Return the (X, Y) coordinate for the center point of the cell that contains the specified text.  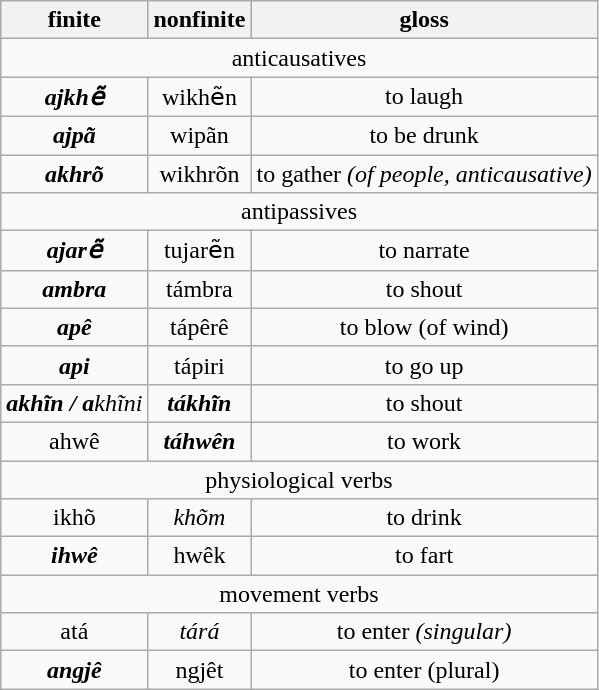
akhrõ (74, 173)
finite (74, 20)
tárá (200, 632)
tujarẽn (200, 251)
táhwên (200, 441)
to enter (singular) (424, 632)
physiological verbs (299, 479)
to drink (424, 518)
to narrate (424, 251)
angjê (74, 670)
wikhrõn (200, 173)
ihwê (74, 556)
tákhĩn (200, 403)
ajarẽ (74, 251)
ajkhẽ (74, 97)
ikhõ (74, 518)
khõm (200, 518)
nonfinite (200, 20)
api (74, 365)
to enter (plural) (424, 670)
to blow (of wind) (424, 327)
tápiri (200, 365)
to be drunk (424, 135)
ajpã (74, 135)
gloss (424, 20)
anticausatives (299, 58)
to gather (of people, anticausative) (424, 173)
movement verbs (299, 594)
ngjêt (200, 670)
apê (74, 327)
to go up (424, 365)
ambra (74, 289)
atá (74, 632)
to work (424, 441)
wipãn (200, 135)
akhĩn / akhĩni (74, 403)
to laugh (424, 97)
wikhẽn (200, 97)
ahwê (74, 441)
antipassives (299, 212)
tápêrê (200, 327)
hwêk (200, 556)
támbra (200, 289)
to fart (424, 556)
